Locate the cell with the specified text and output its (X, Y) center coordinate. 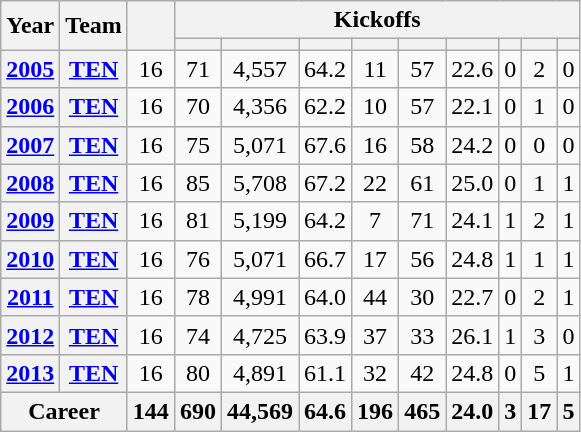
66.7 (326, 259)
2007 (30, 145)
33 (422, 335)
4,991 (260, 297)
74 (198, 335)
37 (376, 335)
70 (198, 107)
5,708 (260, 183)
4,891 (260, 373)
10 (376, 107)
24.0 (472, 411)
22.6 (472, 69)
22.7 (472, 297)
64.0 (326, 297)
2005 (30, 69)
22 (376, 183)
196 (376, 411)
56 (422, 259)
5,199 (260, 221)
61.1 (326, 373)
690 (198, 411)
22.1 (472, 107)
2008 (30, 183)
144 (150, 411)
2010 (30, 259)
64.6 (326, 411)
Career (64, 411)
Year (30, 26)
81 (198, 221)
61 (422, 183)
32 (376, 373)
2013 (30, 373)
44,569 (260, 411)
24.2 (472, 145)
80 (198, 373)
42 (422, 373)
Team (94, 26)
76 (198, 259)
24.1 (472, 221)
58 (422, 145)
63.9 (326, 335)
4,557 (260, 69)
26.1 (472, 335)
4,725 (260, 335)
2006 (30, 107)
11 (376, 69)
7 (376, 221)
2009 (30, 221)
Kickoffs (377, 20)
25.0 (472, 183)
75 (198, 145)
78 (198, 297)
44 (376, 297)
2011 (30, 297)
62.2 (326, 107)
2012 (30, 335)
4,356 (260, 107)
85 (198, 183)
67.2 (326, 183)
30 (422, 297)
67.6 (326, 145)
465 (422, 411)
